Search for the cell housing the specified text and yield its [X, Y] center coordinate. 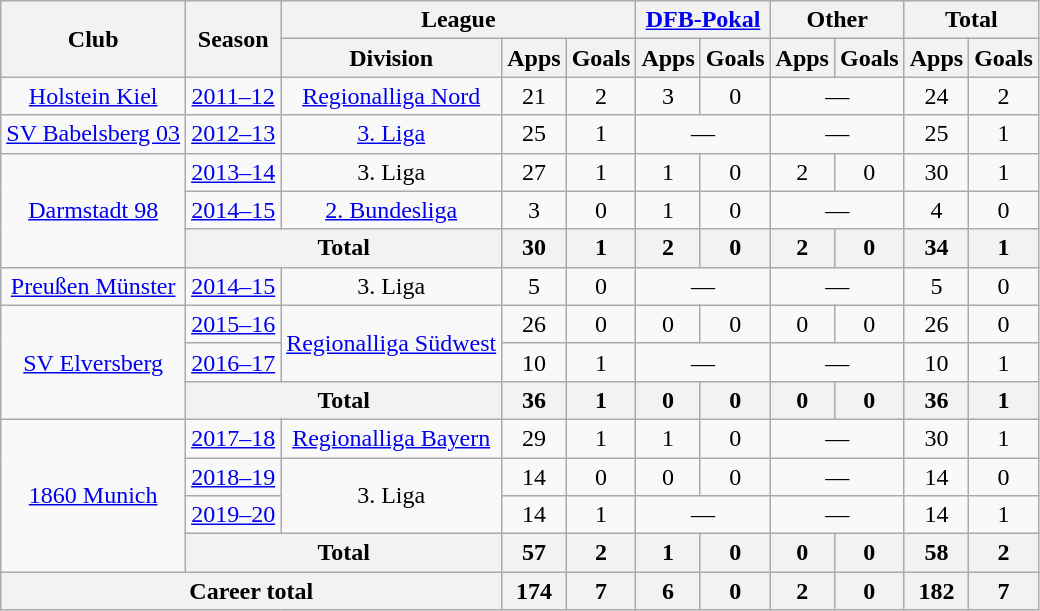
Division [392, 58]
Regionalliga Nord [392, 96]
Holstein Kiel [94, 96]
Career total [252, 591]
4 [936, 210]
League [458, 20]
Darmstadt 98 [94, 210]
DFB-Pokal [703, 20]
2019–20 [234, 515]
2016–17 [234, 362]
Club [94, 39]
2013–14 [234, 172]
27 [534, 172]
34 [936, 248]
6 [668, 591]
Preußen Münster [94, 286]
2012–13 [234, 134]
57 [534, 553]
2011–12 [234, 96]
1860 Munich [94, 495]
2018–19 [234, 477]
174 [534, 591]
24 [936, 96]
21 [534, 96]
Regionalliga Bayern [392, 438]
Other [837, 20]
SV Elversberg [94, 362]
2017–18 [234, 438]
2015–16 [234, 324]
29 [534, 438]
58 [936, 553]
2. Bundesliga [392, 210]
Season [234, 39]
182 [936, 591]
Regionalliga Südwest [392, 343]
SV Babelsberg 03 [94, 134]
